Scan for the cell matching the given text and deliver its (x, y) coordinate at center. 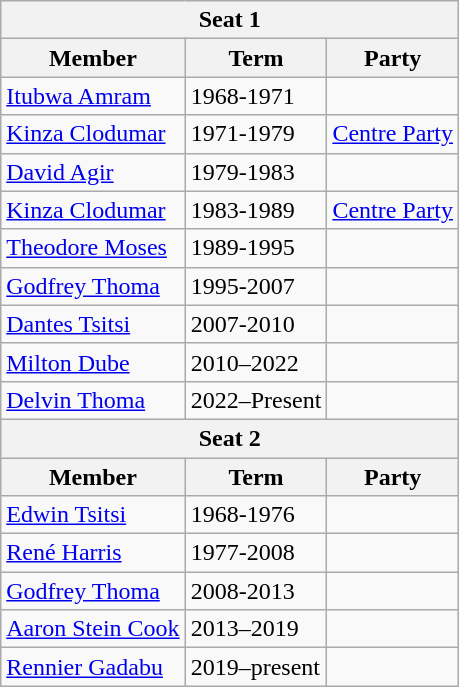
2007-2010 (256, 324)
2013–2019 (256, 629)
1979-1983 (256, 172)
1989-1995 (256, 248)
Aaron Stein Cook (93, 629)
Edwin Tsitsi (93, 515)
Itubwa Amram (93, 96)
Milton Dube (93, 362)
Delvin Thoma (93, 400)
2022–Present (256, 400)
2010–2022 (256, 362)
1983-1989 (256, 210)
Dantes Tsitsi (93, 324)
1977-2008 (256, 553)
David Agir (93, 172)
Rennier Gadabu (93, 667)
2019–present (256, 667)
1968-1971 (256, 96)
1995-2007 (256, 286)
René Harris (93, 553)
Seat 1 (230, 20)
Theodore Moses (93, 248)
1968-1976 (256, 515)
2008-2013 (256, 591)
1971-1979 (256, 134)
Seat 2 (230, 438)
